Extract the [x, y] coordinate from the center of the cell holding the provided text.  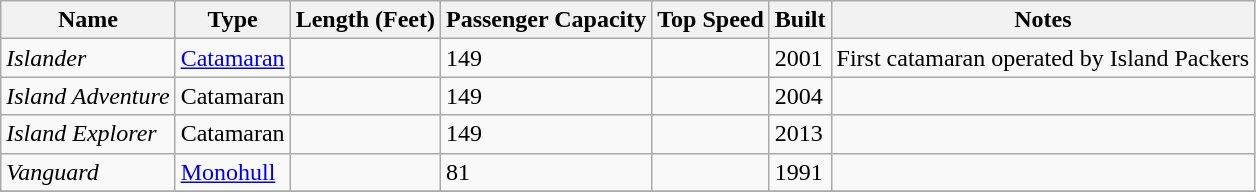
Vanguard [88, 172]
Built [800, 20]
Notes [1043, 20]
Monohull [232, 172]
Passenger Capacity [546, 20]
1991 [800, 172]
First catamaran operated by Island Packers [1043, 58]
81 [546, 172]
Islander [88, 58]
Type [232, 20]
Name [88, 20]
2004 [800, 96]
Top Speed [711, 20]
Length (Feet) [365, 20]
2013 [800, 134]
2001 [800, 58]
Island Adventure [88, 96]
Island Explorer [88, 134]
